Scan for the cell matching the given text and deliver its (x, y) coordinate at center. 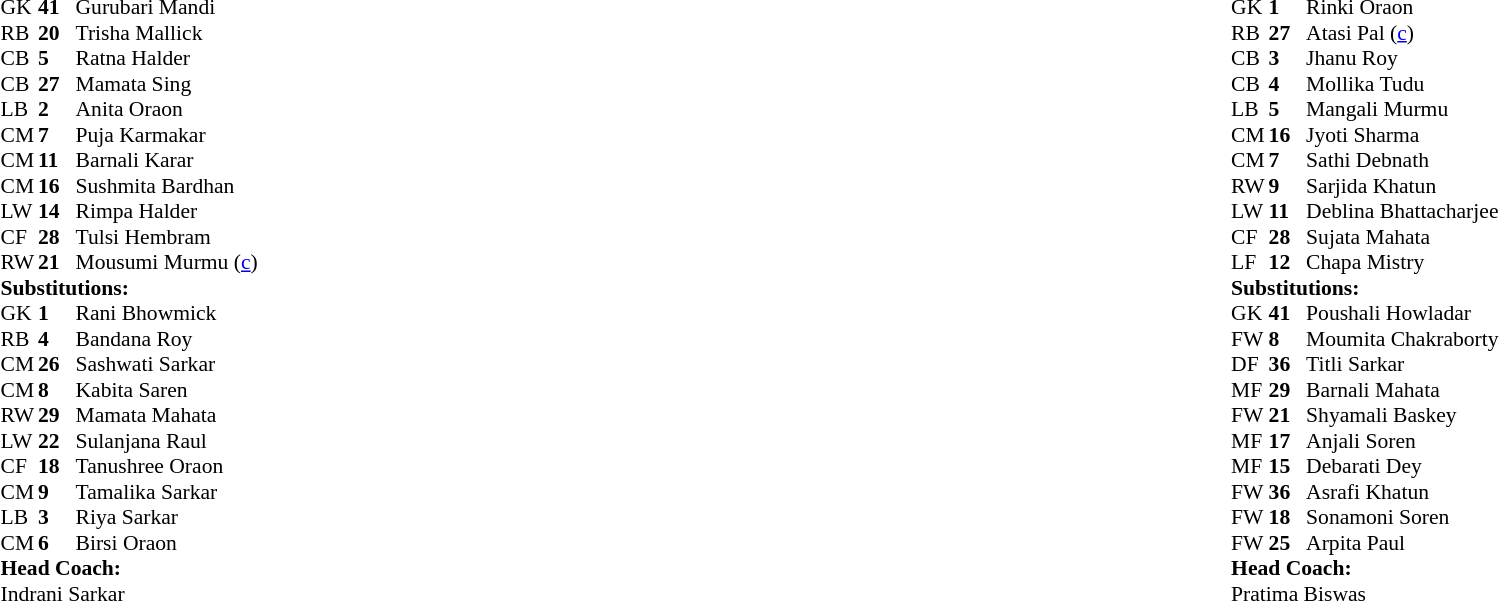
Anjali Soren (1402, 441)
Titli Sarkar (1402, 365)
Chapa Mistry (1402, 263)
Riya Sarkar (167, 517)
DF (1250, 365)
6 (57, 543)
15 (1288, 467)
Birsi Oraon (167, 543)
Deblina Bhattacharjee (1402, 211)
Mangali Murmu (1402, 109)
26 (57, 365)
Ratna Halder (167, 59)
22 (57, 441)
Trisha Mallick (167, 33)
Mousumi Murmu (c) (167, 263)
Anita Oraon (167, 109)
Jyoti Sharma (1402, 135)
41 (1288, 313)
Debarati Dey (1402, 467)
Bandana Roy (167, 339)
Tanushree Oraon (167, 467)
Sushmita Bardhan (167, 186)
2 (57, 109)
Sonamoni Soren (1402, 517)
Rimpa Halder (167, 211)
Arpita Paul (1402, 543)
Mollika Tudu (1402, 84)
Sashwati Sarkar (167, 365)
Poushali Howladar (1402, 313)
Puja Karmakar (167, 135)
Moumita Chakraborty (1402, 339)
Tulsi Hembram (167, 237)
Jhanu Roy (1402, 59)
Sathi Debnath (1402, 161)
12 (1288, 263)
Barnali Mahata (1402, 390)
Rani Bhowmick (167, 313)
17 (1288, 441)
Shyamali Baskey (1402, 415)
1 (57, 313)
Kabita Saren (167, 390)
LF (1250, 263)
Sujata Mahata (1402, 237)
Atasi Pal (c) (1402, 33)
14 (57, 211)
Mamata Mahata (167, 415)
Sarjida Khatun (1402, 186)
Tamalika Sarkar (167, 492)
20 (57, 33)
Sulanjana Raul (167, 441)
Asrafi Khatun (1402, 492)
25 (1288, 543)
Barnali Karar (167, 161)
Mamata Sing (167, 84)
